For the text-containing cell, return its midpoint in [X, Y] coordinate format. 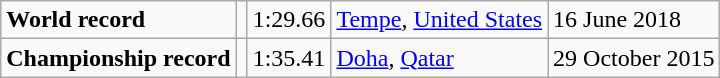
29 October 2015 [634, 58]
Tempe, United States [440, 20]
1:35.41 [289, 58]
World record [118, 20]
1:29.66 [289, 20]
Doha, Qatar [440, 58]
16 June 2018 [634, 20]
Championship record [118, 58]
